Find where the given text appears and provide that cell's center as (X, Y) coordinate. 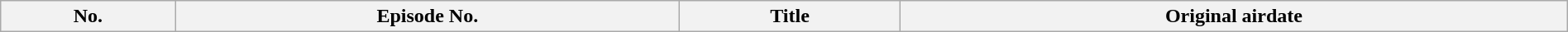
Episode No. (427, 16)
Original airdate (1234, 16)
No. (88, 16)
Title (791, 16)
